Return the [x, y] coordinate for the center point of the cell that contains the specified text.  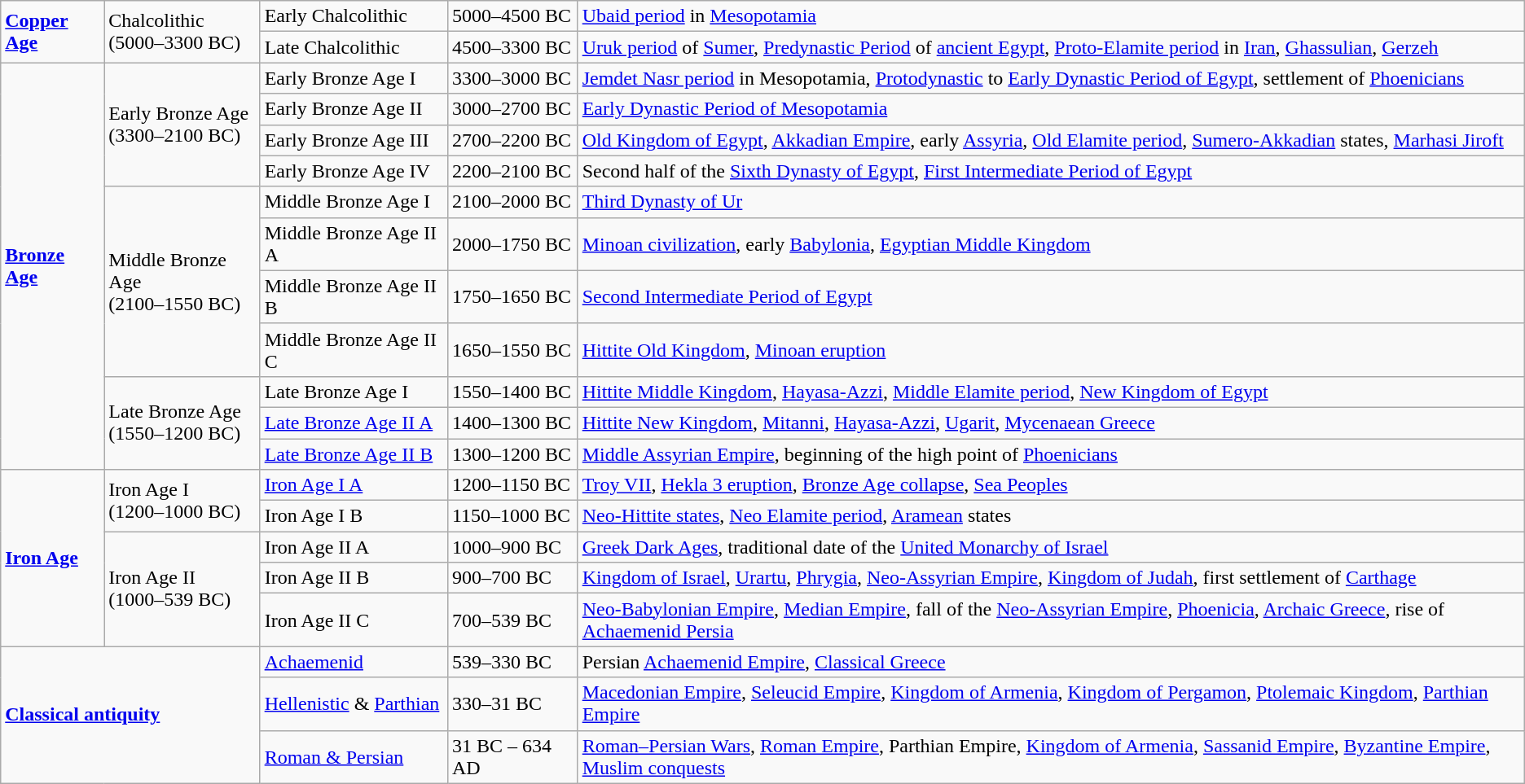
Middle Bronze Age II C [354, 350]
Third Dynasty of Ur [1051, 202]
Hittite Middle Kingdom, Hayasa-Azzi, Middle Elamite period, New Kingdom of Egypt [1051, 392]
Iron Age I (1200–1000 BC) [182, 501]
Macedonian Empire, Seleucid Empire, Kingdom of Armenia, Kingdom of Pergamon, Ptolemaic Kingdom, Parthian Empire [1051, 703]
Early Chalcolithic [354, 16]
Late Bronze Age II B [354, 453]
3300–3000 BC [512, 78]
Jemdet Nasr period in Mesopotamia, Protodynastic to Early Dynastic Period of Egypt, settlement of Phoenicians [1051, 78]
Achaemenid [354, 662]
Early Bronze Age II [354, 109]
Ubaid period in Mesopotamia [1051, 16]
700–539 BC [512, 620]
Kingdom of Israel, Urartu, Phrygia, Neo-Assyrian Empire, Kingdom of Judah, first settlement of Carthage [1051, 578]
Chalcolithic(5000–3300 BC) [182, 32]
Iron Age II (1000–539 BC) [182, 589]
Early Bronze Age IV [354, 171]
Middle Bronze Age (2100–1550 BC) [182, 282]
1300–1200 BC [512, 453]
Late Bronze Age II A [354, 423]
539–330 BC [512, 662]
1000–900 BC [512, 547]
Bronze Age [52, 266]
Troy VII, Hekla 3 eruption, Bronze Age collapse, Sea Peoples [1051, 485]
Early Bronze Age III [354, 140]
Middle Bronze Age II A [354, 244]
Neo-Babylonian Empire, Median Empire, fall of the Neo-Assyrian Empire, Phoenicia, Archaic Greece, rise of Achaemenid Persia [1051, 620]
Early Bronze Age (3300–2100 BC) [182, 125]
Middle Assyrian Empire, beginning of the high point of Phoenicians [1051, 453]
1750–1650 BC [512, 296]
1650–1550 BC [512, 350]
330–31 BC [512, 703]
Persian Achaemenid Empire, Classical Greece [1051, 662]
1550–1400 BC [512, 392]
1200–1150 BC [512, 485]
1400–1300 BC [512, 423]
Old Kingdom of Egypt, Akkadian Empire, early Assyria, Old Elamite period, Sumero-Akkadian states, Marhasi Jiroft [1051, 140]
2100–2000 BC [512, 202]
31 BC – 634 AD [512, 757]
Iron Age II A [354, 547]
Hittite Old Kingdom, Minoan eruption [1051, 350]
Iron Age I B [354, 516]
Late Chalcolithic [354, 47]
Middle Bronze Age II B [354, 296]
Early Dynastic Period of Mesopotamia [1051, 109]
Hellenistic & Parthian [354, 703]
Middle Bronze Age I [354, 202]
2700–2200 BC [512, 140]
4500–3300 BC [512, 47]
2000–1750 BC [512, 244]
Roman–Persian Wars, Roman Empire, Parthian Empire, Kingdom of Armenia, Sassanid Empire, Byzantine Empire, Muslim conquests [1051, 757]
Uruk period of Sumer, Predynastic Period of ancient Egypt, Proto-Elamite period in Iran, Ghassulian, Gerzeh [1051, 47]
Late Bronze Age (1550–1200 BC) [182, 423]
Second Intermediate Period of Egypt [1051, 296]
Second half of the Sixth Dynasty of Egypt, First Intermediate Period of Egypt [1051, 171]
3000–2700 BC [512, 109]
Early Bronze Age I [354, 78]
Hittite New Kingdom, Mitanni, Hayasa-Azzi, Ugarit, Mycenaean Greece [1051, 423]
Copper Age [52, 32]
Greek Dark Ages, traditional date of the United Monarchy of Israel [1051, 547]
2200–2100 BC [512, 171]
Iron Age I A [354, 485]
1150–1000 BC [512, 516]
Iron Age II B [354, 578]
5000–4500 BC [512, 16]
Iron Age II C [354, 620]
Iron Age [52, 558]
Minoan civilization, early Babylonia, Egyptian Middle Kingdom [1051, 244]
Late Bronze Age I [354, 392]
900–700 BC [512, 578]
Classical antiquity [130, 715]
Roman & Persian [354, 757]
Neo-Hittite states, Neo Elamite period, Aramean states [1051, 516]
